Capture the cell that displays the provided text and extract its [X, Y] central coordinate. 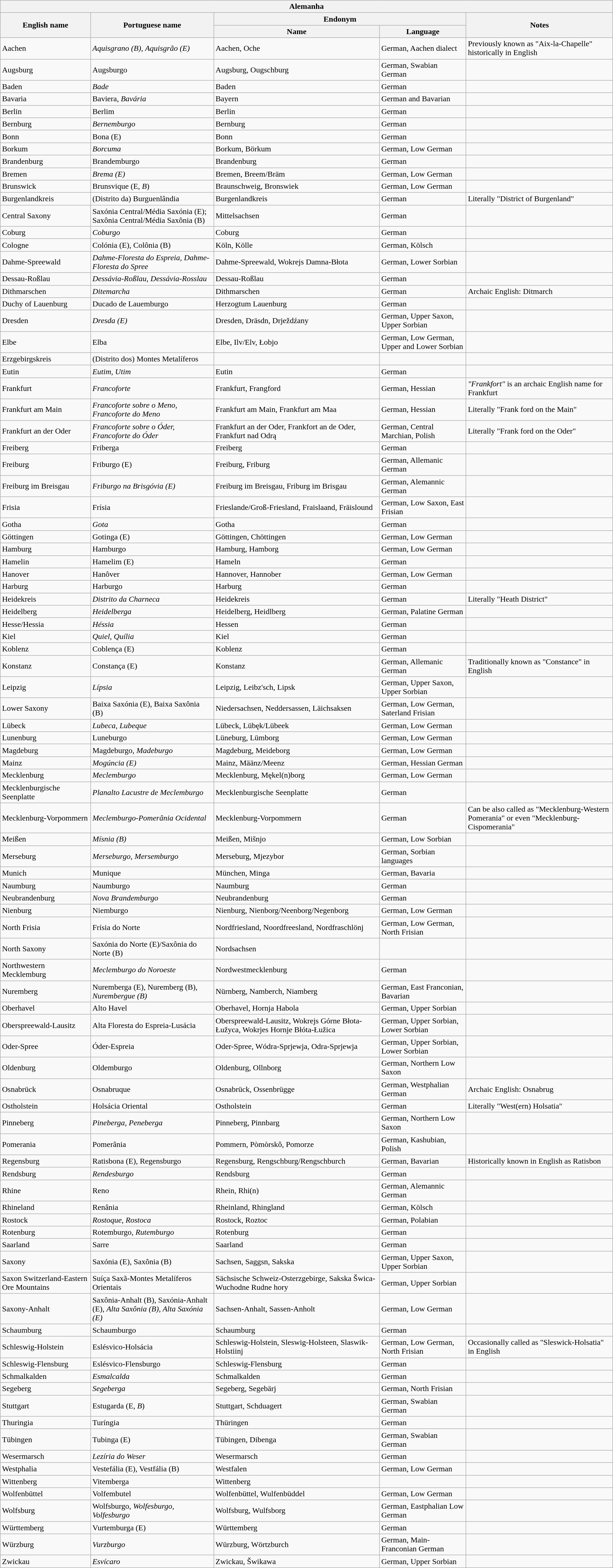
Turíngia [152, 1423]
Westfalen [297, 1469]
Herzogtum Lauenburg [297, 304]
Lípsia [152, 687]
Köln, Kölle [297, 245]
Coburgo [152, 233]
Wolfsburgo, Wolfesburgo, Volfesburgo [152, 1511]
Göttingen [46, 537]
Vitemberga [152, 1481]
Saxony-Anhalt [46, 1309]
Ducado de Lauemburgo [152, 304]
Friburgo (E) [152, 465]
Hamburg, Hamborg [297, 549]
Hessen [297, 624]
Name [297, 31]
Frankfurt am Main [46, 410]
Rhein, Rhi(n) [297, 1190]
Thuringia [46, 1423]
Rotemburgo, Rutemburgo [152, 1232]
Nordwestmecklenburg [297, 970]
Frankfurt [46, 388]
Dresden, Dräsdn, Drježdźany [297, 320]
Héssia [152, 624]
Saxónia do Norte (E)/Saxônia do Norte (B) [152, 949]
Bayern [297, 99]
Eslésvico-Holsácia [152, 1347]
Pommern, Pòmòrskô, Pomorze [297, 1144]
Oldenburg, Ollnborg [297, 1068]
Hanover [46, 574]
Eslésvico-Flensburgo [152, 1364]
Lübeck [46, 726]
Gotinga (E) [152, 537]
Nordfriesland, Noordfreesland, Nordfraschlönj [297, 927]
Merseburg [46, 856]
Wolfsburg, Wulfsborg [297, 1511]
German, Aachen dialect [423, 48]
Augsburg, Ougschburg [297, 69]
Augsburg [46, 69]
Frísia do Norte [152, 927]
Wolfsburg [46, 1511]
Oberhavel, Hornja Habola [297, 1008]
Saxon Switzerland-Eastern Ore Mountains [46, 1283]
Meclemburgo-Pomerânia Ocidental [152, 818]
Archaic English: Osnabrug [539, 1089]
Schaumburgo [152, 1330]
Pinneberg [46, 1123]
Pineberga, Peneberga [152, 1123]
Nuremberga (E), Nuremberg (B), Nurembergue (B) [152, 992]
Braunschweig, Bronswiek [297, 186]
German and Bavarian [423, 99]
Westphalia [46, 1469]
Mittelsachsen [297, 216]
Sarre [152, 1245]
Oberhavel [46, 1008]
Leipzig [46, 687]
Freiburg [46, 465]
Bremen [46, 174]
Regensburg, Rengschburg/Rengschburch [297, 1161]
German, Main-Franconian German [423, 1545]
Alto Havel [152, 1008]
Lübeck, Lübęk/Lübeek [297, 726]
Dahme-Spreewald [46, 262]
Bavaria [46, 99]
Colónia (E), Colônia (B) [152, 245]
Borcuma [152, 149]
Merseburg, Mjezybor [297, 856]
Lubeca, Lubeque [152, 726]
Lezíria do Weser [152, 1456]
Hanôver [152, 574]
Dessávia-Roßlau, Dessávia-Rosslau [152, 279]
Leipzig, Leibz'sch, Lipsk [297, 687]
German, Low German, Upper and Lower Sorbian [423, 342]
Rostock, Roztoc [297, 1220]
Harburgo [152, 587]
Planalto Lacustre de Meclemburgo [152, 792]
Berlim [152, 111]
German, East Franconian, Bavarian [423, 992]
Tübingen, Dibenga [297, 1439]
Thüringen [297, 1423]
München, Minga [297, 873]
Esmalcalda [152, 1376]
Frankfurt, Frangford [297, 388]
North Frisia [46, 927]
Stuttgart, Schduagert [297, 1406]
Wolfenbüttel, Wulfenbüddel [297, 1494]
Mecklenburg, Mękel(n)borg [297, 775]
German, North Frisian [423, 1389]
Freiburg im Breisgau, Friburg im Brisgau [297, 486]
Freiburg, Friburg [297, 465]
"Frankfort" is an archaic English name for Frankfurt [539, 388]
Alemanha [306, 7]
Hamburgo [152, 549]
Rendesburgo [152, 1173]
Ditemarcha [152, 291]
German, Sorbian languages [423, 856]
Zwickau, Šwikawa [297, 1561]
Vestefália (E), Vestfália (B) [152, 1469]
German, Low German, Saterland Frisian [423, 708]
Distrito da Charneca [152, 599]
Literally "District of Burgenland" [539, 199]
Brunsvique (E, B) [152, 186]
Pinneberg, Pinnbarg [297, 1123]
Magdeburg [46, 750]
Borkum [46, 149]
Oberspreewald-Lausitz, Wokrejs Górne Błota-Łužyca, Wokrjes Hornje Błóta-Łužica [297, 1025]
Can be also called as "Mecklenburg-Western Pomerania" or even "Mecklenburg-Cispomerania" [539, 818]
Rhine [46, 1190]
Occasionally called as "Sleswick-Holsatia" in English [539, 1347]
Heidelberga [152, 611]
Aquisgrano (B), Aquisgrão (E) [152, 48]
German, Palatine German [423, 611]
Niemburgo [152, 910]
Heidelberg, Heidlberg [297, 611]
Baixa Saxónia (E), Baixa Saxônia (B) [152, 708]
Osnabrück, Ossenbrügge [297, 1089]
Renânia [152, 1207]
Segeberg, Segebärj [297, 1389]
North Saxony [46, 949]
German, Low Sorbian [423, 839]
Eutim, Utim [152, 371]
Central Saxony [46, 216]
Erzgebirgskreis [46, 359]
Archaic English: Ditmarch [539, 291]
Duchy of Lauenburg [46, 304]
Nienburg [46, 910]
Vurtemburga (E) [152, 1528]
Frísia [152, 507]
Gota [152, 524]
Elbe, Ilv/Elv, Łobjo [297, 342]
Notes [539, 25]
Holsácia Oriental [152, 1106]
Nordsachsen [297, 949]
Stuttgart [46, 1406]
Portuguese name [152, 25]
Historically known in English as Ratisbon [539, 1161]
Alta Floresta do Espreia-Lusácia [152, 1025]
Heidelberg [46, 611]
Brandemburgo [152, 161]
German, Low Saxon, East Frisian [423, 507]
Ratisbona (E), Regensburgo [152, 1161]
German, Hessian German [423, 763]
Göttingen, Chöttingen [297, 537]
Constança (E) [152, 666]
Oder-Spree, Wódra-Sprjewja, Odra-Sprjewja [297, 1047]
Pomerania [46, 1144]
Rheinland, Rhingland [297, 1207]
Schleswig-Holstein, Sleswig-Holsteen, Slaswik-Holstiinj [297, 1347]
German, Westphalian German [423, 1089]
Hannover, Hannober [297, 574]
English name [46, 25]
Saxónia (E), Saxônia (B) [152, 1262]
Mísnia (B) [152, 839]
Wolfenbüttel [46, 1494]
Baviera, Bavária [152, 99]
Bade [152, 87]
Saxônia-Anhalt (B), Saxónia-Anhalt (E), Alta Saxônia (B), Alta Saxónia (E) [152, 1309]
Elbe [46, 342]
Zwickau [46, 1561]
Saxony [46, 1262]
Cologne [46, 245]
Würzburg [46, 1545]
Dahme-Floresta do Espreia, Dahme-Floresta do Spree [152, 262]
Luneburgo [152, 738]
Sachsen-Anhalt, Sassen-Anholt [297, 1309]
Bernemburgo [152, 124]
Meclemburgo do Noroeste [152, 970]
Estugarda (E, B) [152, 1406]
German, Eastphalian Low German [423, 1511]
(Distrito da) Burguenlândia [152, 199]
Hamburg [46, 549]
Naumburgo [152, 885]
Magdeburg, Meideborg [297, 750]
German, Central Marchian, Polish [423, 431]
Friburgo na Brisgóvia (E) [152, 486]
Munich [46, 873]
Dresda (E) [152, 320]
Segeberg [46, 1389]
Friberga [152, 448]
Borkum, Börkum [297, 149]
Regensburg [46, 1161]
Saxónia Central/Média Saxónia (E); Saxônia Central/Média Saxônia (B) [152, 216]
Literally "West(ern) Holsatia" [539, 1106]
Schleswig-Holstein [46, 1347]
Language [423, 31]
Vurzburgo [152, 1545]
Dahme-Spreewald, Wokrejs Damna-Błota [297, 262]
Merseburgo, Mersemburgo [152, 856]
Volfembutel [152, 1494]
Munique [152, 873]
Meißen, Mišnjo [297, 839]
Reno [152, 1190]
Rostoque, Rostoca [152, 1220]
Nienburg, Nienborg/Neenborg/Negenborg [297, 910]
German, Bavaria [423, 873]
Literally "Frank ford on the Oder" [539, 431]
Nuremberg [46, 992]
Mainz, Määnz/Meenz [297, 763]
Esvícaro [152, 1561]
Tübingen [46, 1439]
Hameln [297, 562]
Quiel, Quília [152, 636]
Lower Saxony [46, 708]
Literally "Frank ford on the Main" [539, 410]
Nova Brandemburgo [152, 898]
Würzburg, Wörtzburch [297, 1545]
Tubinga (E) [152, 1439]
Literally "Heath District" [539, 599]
Aachen [46, 48]
Óder-Espreia [152, 1047]
Nürnberg, Namberch, Niamberg [297, 992]
Oberspreewald-Lausitz [46, 1025]
Freiburg im Breisgau [46, 486]
Francoforte sobre o Óder, Francoforte do Óder [152, 431]
Francoforte sobre o Meno, Francoforte do Meno [152, 410]
Traditionally known as "Constance" in English [539, 666]
Osnabruque [152, 1089]
Brunswick [46, 186]
German, Kashubian, Polish [423, 1144]
Augsburgo [152, 69]
Hesse/Hessia [46, 624]
Bona (E) [152, 136]
Previously known as "Aix-la-Chapelle" historically in English [539, 48]
Segeberga [152, 1389]
German, Bavarian [423, 1161]
Lüneburg, Lümborg [297, 738]
Frankfurt an der Oder, Frankfort an de Oder, Frankfurt nad Odrą [297, 431]
Dresden [46, 320]
Hamelim (E) [152, 562]
Francoforte [152, 388]
Osnabrück [46, 1089]
Rhineland [46, 1207]
Frankfurt am Main, Frankfurt am Maa [297, 410]
Aachen, Oche [297, 48]
Rostock [46, 1220]
Lunenburg [46, 738]
Elba [152, 342]
German, Polabian [423, 1220]
Frisia [46, 507]
Magdeburgo, Madeburgo [152, 750]
Oder-Spree [46, 1047]
Mogúncia (E) [152, 763]
Meclemburgo [152, 775]
Bremen, Breem/Bräm [297, 174]
Endonym [340, 19]
Pomerânia [152, 1144]
Frankfurt an der Oder [46, 431]
Oldemburgo [152, 1068]
Niedersachsen, Neddersassen, Läichsaksen [297, 708]
Frieslande/Groß-Friesland, Fraislaand, Fräislound [297, 507]
Sachsen, Saggsn, Sakska [297, 1262]
Oldenburg [46, 1068]
Hamelin [46, 562]
Suíça Saxã-Montes Metalíferos Orientais [152, 1283]
(Distrito dos) Montes Metalíferos [152, 359]
Sächsische Schweiz-Osterzgebirge, Sakska Šwica-Wuchodne Rudne hory [297, 1283]
Mecklenburg [46, 775]
Brema (E) [152, 174]
Coblença (E) [152, 649]
Meißen [46, 839]
Northwestern Mecklemburg [46, 970]
Mainz [46, 763]
German, Lower Sorbian [423, 262]
